Extract the (x, y) coordinate from the center of the cell holding the provided text.  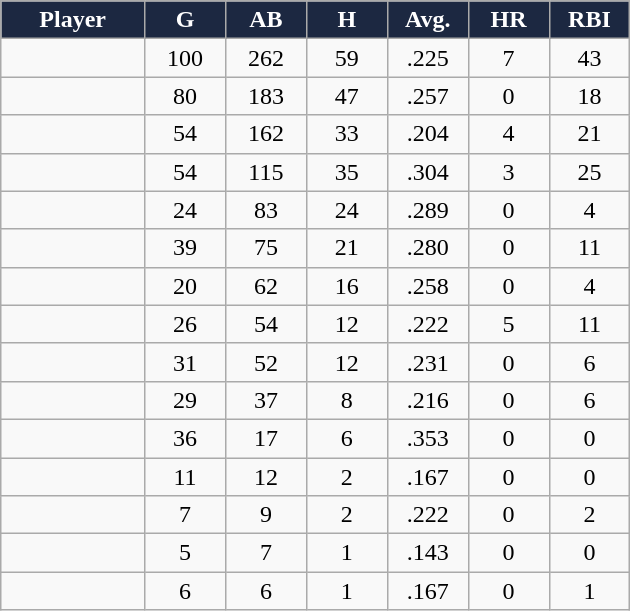
29 (186, 400)
.216 (428, 400)
.225 (428, 58)
26 (186, 324)
25 (590, 172)
Avg. (428, 20)
.304 (428, 172)
.257 (428, 96)
.143 (428, 553)
G (186, 20)
.353 (428, 438)
262 (266, 58)
16 (346, 286)
59 (346, 58)
52 (266, 362)
115 (266, 172)
80 (186, 96)
.280 (428, 248)
H (346, 20)
RBI (590, 20)
47 (346, 96)
31 (186, 362)
.289 (428, 210)
43 (590, 58)
100 (186, 58)
62 (266, 286)
.204 (428, 134)
18 (590, 96)
9 (266, 515)
83 (266, 210)
.258 (428, 286)
33 (346, 134)
162 (266, 134)
3 (508, 172)
39 (186, 248)
.231 (428, 362)
183 (266, 96)
HR (508, 20)
75 (266, 248)
36 (186, 438)
17 (266, 438)
37 (266, 400)
Player (73, 20)
AB (266, 20)
8 (346, 400)
20 (186, 286)
35 (346, 172)
